From the cell containing the given text, extract its center point as [X, Y] coordinate. 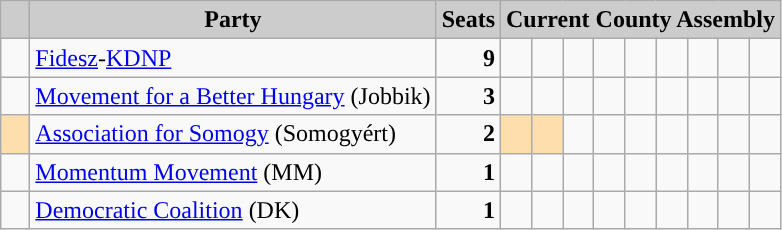
Seats [468, 20]
Democratic Coalition (DK) [233, 210]
Momentum Movement (MM) [233, 172]
3 [468, 96]
Association for Somogy (Somogyért) [233, 134]
Movement for a Better Hungary (Jobbik) [233, 96]
9 [468, 58]
Current County Assembly [641, 20]
Party [233, 20]
2 [468, 134]
Fidesz-KDNP [233, 58]
